From the cell containing the given text, extract its center point as [x, y] coordinate. 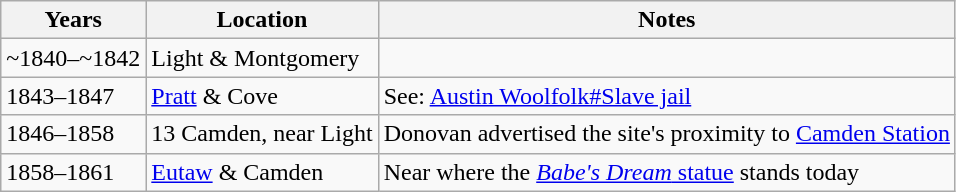
1858–1861 [74, 172]
Near where the Babe's Dream statue stands today [666, 172]
Location [262, 20]
1846–1858 [74, 134]
Donovan advertised the site's proximity to Camden Station [666, 134]
~1840–~1842 [74, 58]
1843–1847 [74, 96]
Eutaw & Camden [262, 172]
Pratt & Cove [262, 96]
Notes [666, 20]
See: Austin Woolfolk#Slave jail [666, 96]
13 Camden, near Light [262, 134]
Light & Montgomery [262, 58]
Years [74, 20]
